Output the (x, y) coordinate of the center of the cell containing the given text.  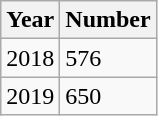
2018 (30, 58)
2019 (30, 96)
Year (30, 20)
Number (108, 20)
650 (108, 96)
576 (108, 58)
